Detect which cell encompasses the target text, then output its (X, Y) center coordinate. 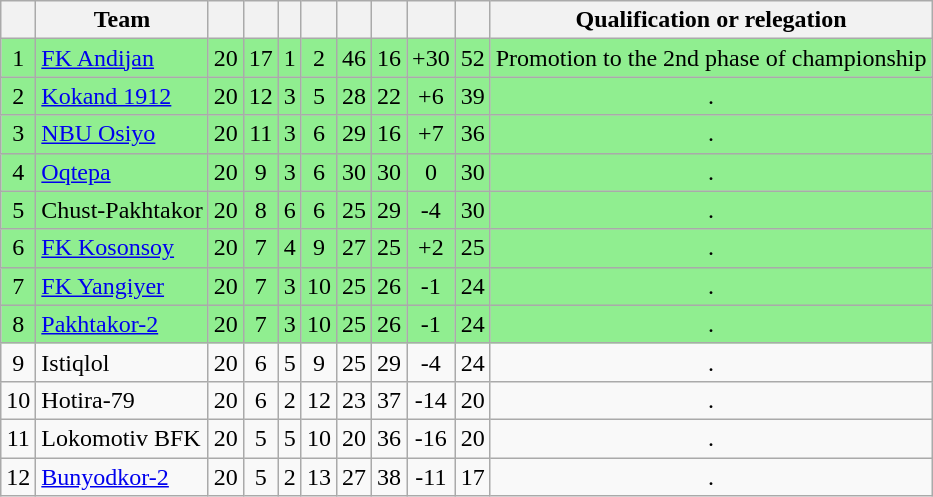
Kokand 1912 (122, 96)
FK Kosonsoy (122, 248)
+7 (432, 134)
Chust-Pakhtakor (122, 210)
13 (318, 477)
Pakhtakor-2 (122, 324)
28 (354, 96)
23 (354, 400)
22 (390, 96)
+6 (432, 96)
-16 (432, 438)
+30 (432, 58)
38 (390, 477)
46 (354, 58)
-14 (432, 400)
FK Yangiyer (122, 286)
Lokomotiv BFK (122, 438)
0 (432, 172)
Oqtepa (122, 172)
Team (122, 20)
Istiqlol (122, 362)
FK Andijan (122, 58)
37 (390, 400)
-11 (432, 477)
39 (472, 96)
NBU Osiyo (122, 134)
Bunyodkor-2 (122, 477)
52 (472, 58)
Promotion to the 2nd phase of championship (711, 58)
+2 (432, 248)
Qualification or relegation (711, 20)
Hotira-79 (122, 400)
